Locate the cell with the specified text and output its (x, y) center coordinate. 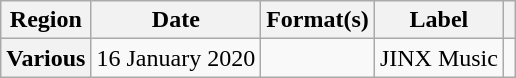
Label (438, 20)
16 January 2020 (176, 58)
Various (46, 58)
Format(s) (318, 20)
Date (176, 20)
JINX Music (438, 58)
Region (46, 20)
